For the text-containing cell, return its midpoint in [X, Y] coordinate format. 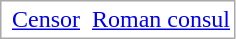
Roman consul [160, 19]
Censor [46, 19]
